Locate the cell with the specified text and output its (x, y) center coordinate. 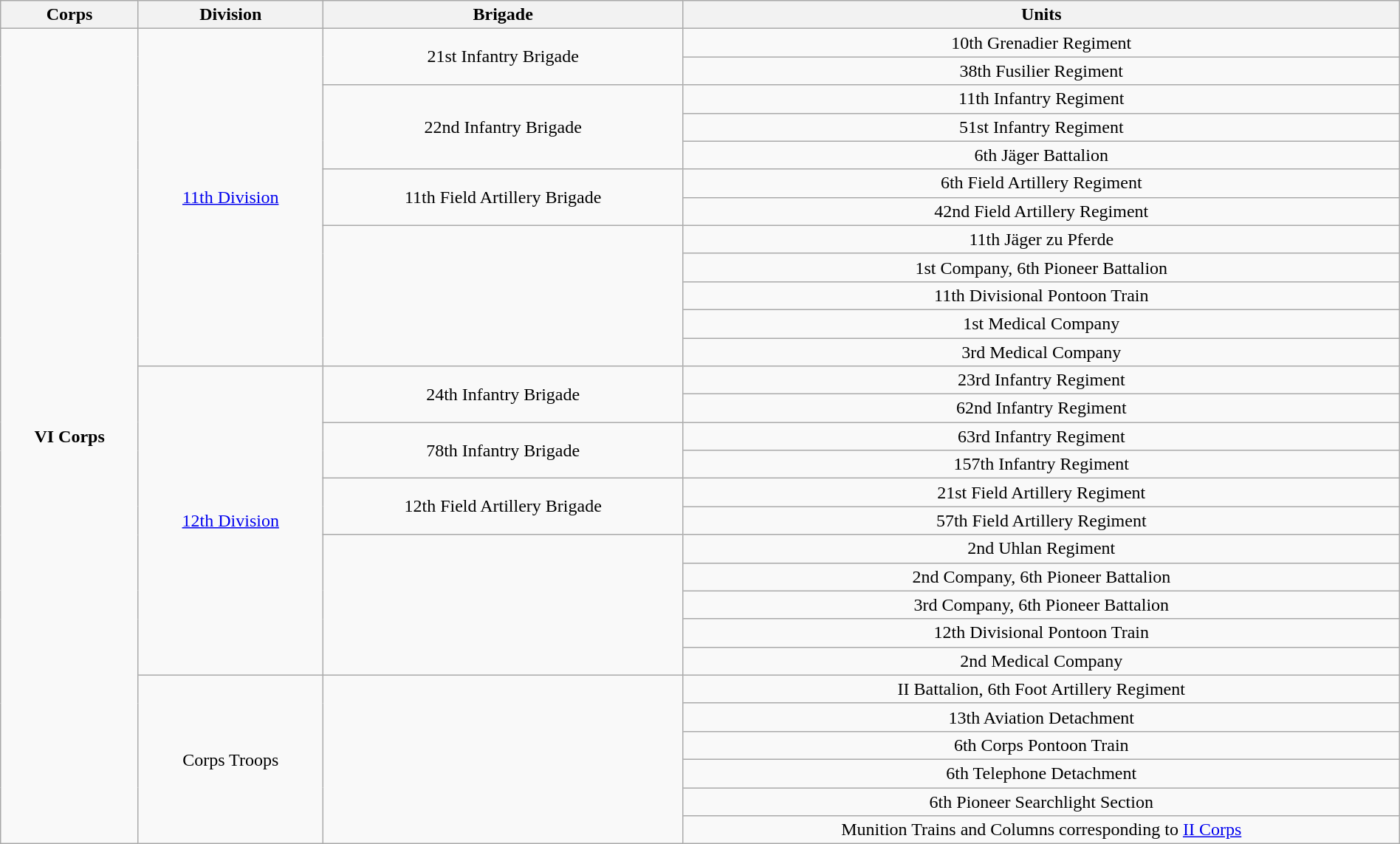
10th Grenadier Regiment (1041, 43)
12th Field Artillery Brigade (503, 507)
1st Company, 6th Pioneer Battalion (1041, 267)
2nd Medical Company (1041, 661)
23rd Infantry Regiment (1041, 380)
78th Infantry Brigade (503, 450)
VI Corps (69, 436)
2nd Company, 6th Pioneer Battalion (1041, 577)
1st Medical Company (1041, 323)
21st Field Artillery Regiment (1041, 493)
Corps (69, 15)
11th Field Artillery Brigade (503, 197)
38th Fusilier Regiment (1041, 71)
6th Field Artillery Regiment (1041, 183)
42nd Field Artillery Regiment (1041, 211)
57th Field Artillery Regiment (1041, 521)
11th Division (230, 198)
11th Infantry Regiment (1041, 99)
Munition Trains and Columns corresponding to II Corps (1041, 830)
24th Infantry Brigade (503, 394)
63rd Infantry Regiment (1041, 436)
3rd Company, 6th Pioneer Battalion (1041, 605)
21st Infantry Brigade (503, 57)
12th Division (230, 521)
62nd Infantry Regiment (1041, 408)
13th Aviation Detachment (1041, 717)
6th Jäger Battalion (1041, 155)
Corps Troops (230, 759)
11th Jäger zu Pferde (1041, 239)
6th Corps Pontoon Train (1041, 745)
II Battalion, 6th Foot Artillery Regiment (1041, 689)
157th Infantry Regiment (1041, 464)
6th Pioneer Searchlight Section (1041, 801)
3rd Medical Company (1041, 352)
Brigade (503, 15)
Division (230, 15)
22nd Infantry Brigade (503, 127)
12th Divisional Pontoon Train (1041, 633)
11th Divisional Pontoon Train (1041, 295)
2nd Uhlan Regiment (1041, 549)
Units (1041, 15)
6th Telephone Detachment (1041, 773)
51st Infantry Regiment (1041, 127)
